For the text-containing cell, return its midpoint in [X, Y] coordinate format. 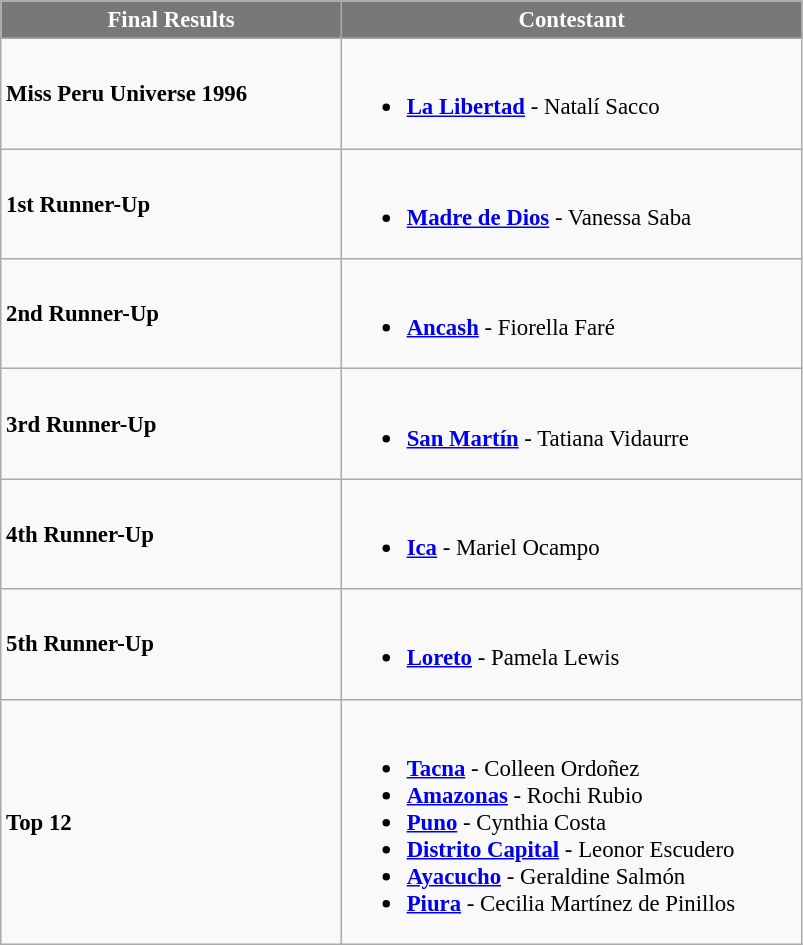
Ancash - Fiorella Faré [572, 314]
La Libertad - Natalí Sacco [572, 94]
Top 12 [172, 822]
4th Runner-Up [172, 534]
Ica - Mariel Ocampo [572, 534]
3rd Runner-Up [172, 424]
Loreto - Pamela Lewis [572, 644]
5th Runner-Up [172, 644]
San Martín - Tatiana Vidaurre [572, 424]
2nd Runner-Up [172, 314]
1st Runner-Up [172, 204]
Miss Peru Universe 1996 [172, 94]
Contestant [572, 20]
Final Results [172, 20]
Madre de Dios - Vanessa Saba [572, 204]
